Search for the cell housing the specified text and yield its [x, y] center coordinate. 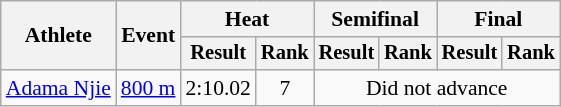
Adama Njie [58, 88]
Semifinal [376, 19]
2:10.02 [218, 88]
Did not advance [437, 88]
Athlete [58, 36]
Final [498, 19]
7 [285, 88]
Event [148, 36]
Heat [246, 19]
800 m [148, 88]
